Output the (X, Y) coordinate of the center of the cell containing the given text.  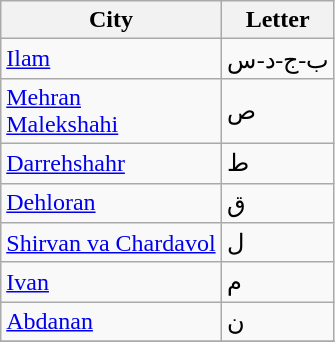
ق (278, 203)
City (111, 20)
Ilam (111, 59)
ط (278, 163)
ب-ج-د-س (278, 59)
ن (278, 322)
ص (278, 110)
م (278, 282)
MehranMalekshahi (111, 110)
Dehloran (111, 203)
Ivan (111, 282)
ل (278, 243)
Darrehshahr (111, 163)
Abdanan (111, 322)
Shirvan va Chardavol (111, 243)
Letter (278, 20)
